Return the (X, Y) coordinate for the center point of the cell that contains the specified text.  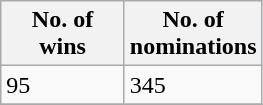
95 (63, 85)
No. of wins (63, 34)
345 (193, 85)
No. of nominations (193, 34)
